Pinpoint the cell where the given text exists, returning its [X, Y] midpoint coordinate. 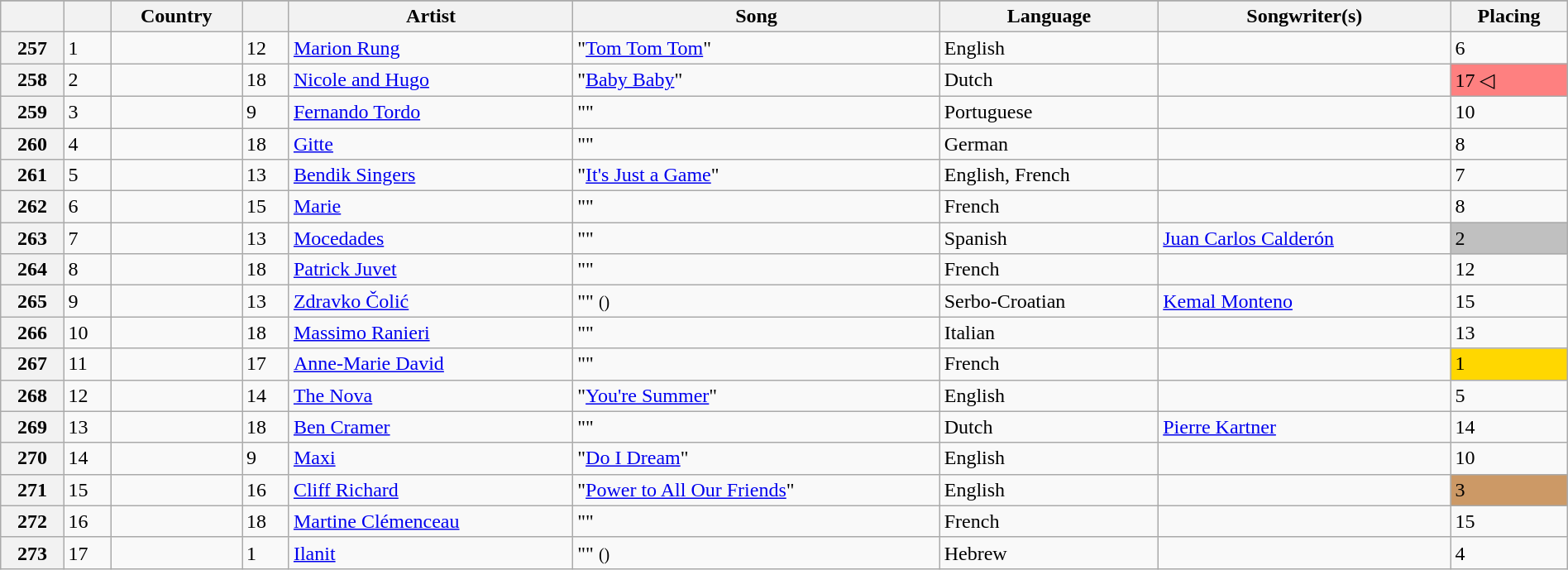
269 [32, 427]
Placing [1508, 17]
Marie [430, 207]
"Tom Tom Tom" [756, 48]
272 [32, 521]
Patrick Juvet [430, 270]
Maxi [430, 458]
Martine Clémenceau [430, 521]
Spanish [1049, 238]
Ben Cramer [430, 427]
Artist [430, 17]
Portuguese [1049, 112]
Serbo-Croatian [1049, 301]
Gitte [430, 143]
Anne-Marie David [430, 364]
257 [32, 48]
270 [32, 458]
"Baby Baby" [756, 80]
Language [1049, 17]
The Nova [430, 395]
264 [32, 270]
Mocedades [430, 238]
259 [32, 112]
268 [32, 395]
271 [32, 490]
Kemal Monteno [1305, 301]
"It's Just a Game" [756, 175]
Hebrew [1049, 553]
Song [756, 17]
"Power to All Our Friends" [756, 490]
263 [32, 238]
Massimo Ranieri [430, 333]
English, French [1049, 175]
"Do I Dream" [756, 458]
261 [32, 175]
258 [32, 80]
Nicole and Hugo [430, 80]
11 [88, 364]
267 [32, 364]
Pierre Kartner [1305, 427]
17 ◁ [1508, 80]
German [1049, 143]
Country [177, 17]
273 [32, 553]
"You're Summer" [756, 395]
Fernando Tordo [430, 112]
Zdravko Čolić [430, 301]
Ilanit [430, 553]
Juan Carlos Calderón [1305, 238]
265 [32, 301]
266 [32, 333]
Songwriter(s) [1305, 17]
Cliff Richard [430, 490]
Italian [1049, 333]
260 [32, 143]
Marion Rung [430, 48]
262 [32, 207]
Bendik Singers [430, 175]
